Identify which cell holds the provided text, then report its [X, Y] central coordinate. 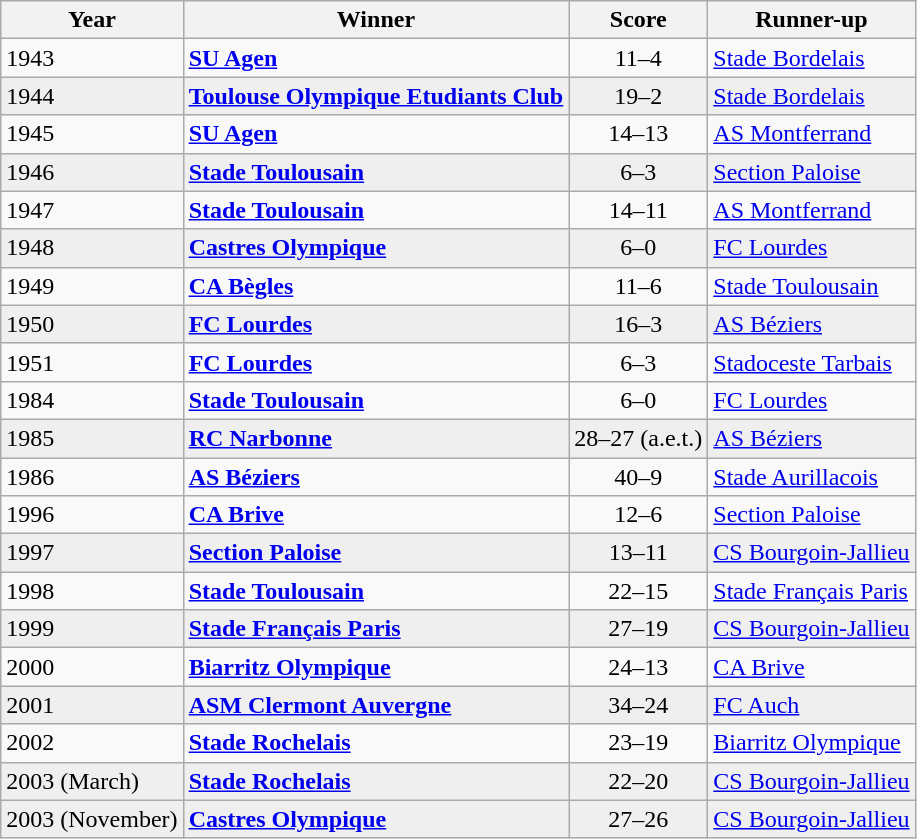
1998 [92, 591]
40–9 [638, 477]
Year [92, 20]
24–13 [638, 667]
22–20 [638, 781]
1947 [92, 210]
1986 [92, 477]
1985 [92, 438]
Toulouse Olympique Etudiants Club [376, 96]
1951 [92, 362]
16–3 [638, 324]
2001 [92, 705]
1943 [92, 58]
2003 (March) [92, 781]
34–24 [638, 705]
1946 [92, 172]
2000 [92, 667]
FC Auch [812, 705]
27–26 [638, 819]
Stadoceste Tarbais [812, 362]
ASM Clermont Auvergne [376, 705]
1984 [92, 400]
28–27 (a.e.t.) [638, 438]
19–2 [638, 96]
2002 [92, 743]
Stade Aurillacois [812, 477]
1950 [92, 324]
Runner-up [812, 20]
27–19 [638, 629]
14–13 [638, 134]
1948 [92, 248]
22–15 [638, 591]
11–4 [638, 58]
Winner [376, 20]
1949 [92, 286]
1999 [92, 629]
14–11 [638, 210]
1945 [92, 134]
23–19 [638, 743]
1944 [92, 96]
11–6 [638, 286]
1996 [92, 515]
1997 [92, 553]
CA Bègles [376, 286]
12–6 [638, 515]
Score [638, 20]
13–11 [638, 553]
RC Narbonne [376, 438]
2003 (November) [92, 819]
